Identify which cell holds the provided text, then report its [x, y] central coordinate. 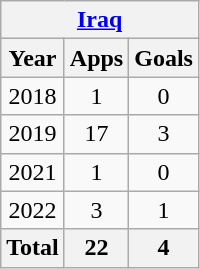
Goals [164, 58]
Iraq [100, 20]
2022 [33, 210]
Year [33, 58]
2018 [33, 96]
2019 [33, 134]
Apps [96, 58]
Total [33, 248]
4 [164, 248]
22 [96, 248]
17 [96, 134]
2021 [33, 172]
